Find where the given text appears and provide that cell's center as (X, Y) coordinate. 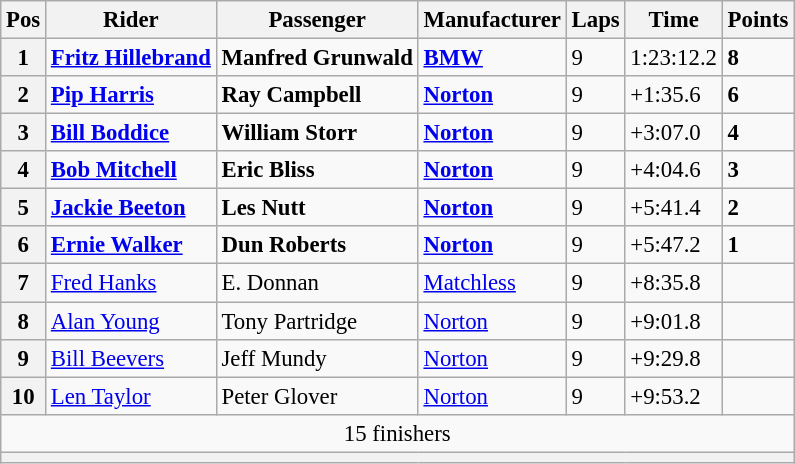
Les Nutt (317, 208)
Bill Beevers (132, 358)
Fred Hanks (132, 283)
Bob Mitchell (132, 170)
Peter Glover (317, 396)
Alan Young (132, 321)
5 (24, 208)
Eric Bliss (317, 170)
+4:04.6 (674, 170)
7 (24, 283)
Pip Harris (132, 95)
Time (674, 20)
Manfred Grunwald (317, 58)
+5:47.2 (674, 245)
+9:53.2 (674, 396)
Manufacturer (492, 20)
+1:35.6 (674, 95)
+9:01.8 (674, 321)
Jackie Beeton (132, 208)
1:23:12.2 (674, 58)
Points (758, 20)
E. Donnan (317, 283)
Len Taylor (132, 396)
Jeff Mundy (317, 358)
Pos (24, 20)
William Storr (317, 133)
Ernie Walker (132, 245)
Laps (596, 20)
15 finishers (398, 433)
+8:35.8 (674, 283)
Passenger (317, 20)
Fritz Hillebrand (132, 58)
BMW (492, 58)
Ray Campbell (317, 95)
Bill Boddice (132, 133)
+3:07.0 (674, 133)
Matchless (492, 283)
10 (24, 396)
+9:29.8 (674, 358)
Tony Partridge (317, 321)
Rider (132, 20)
Dun Roberts (317, 245)
+5:41.4 (674, 208)
